Return the [x, y] coordinate for the center point of the cell that contains the specified text.  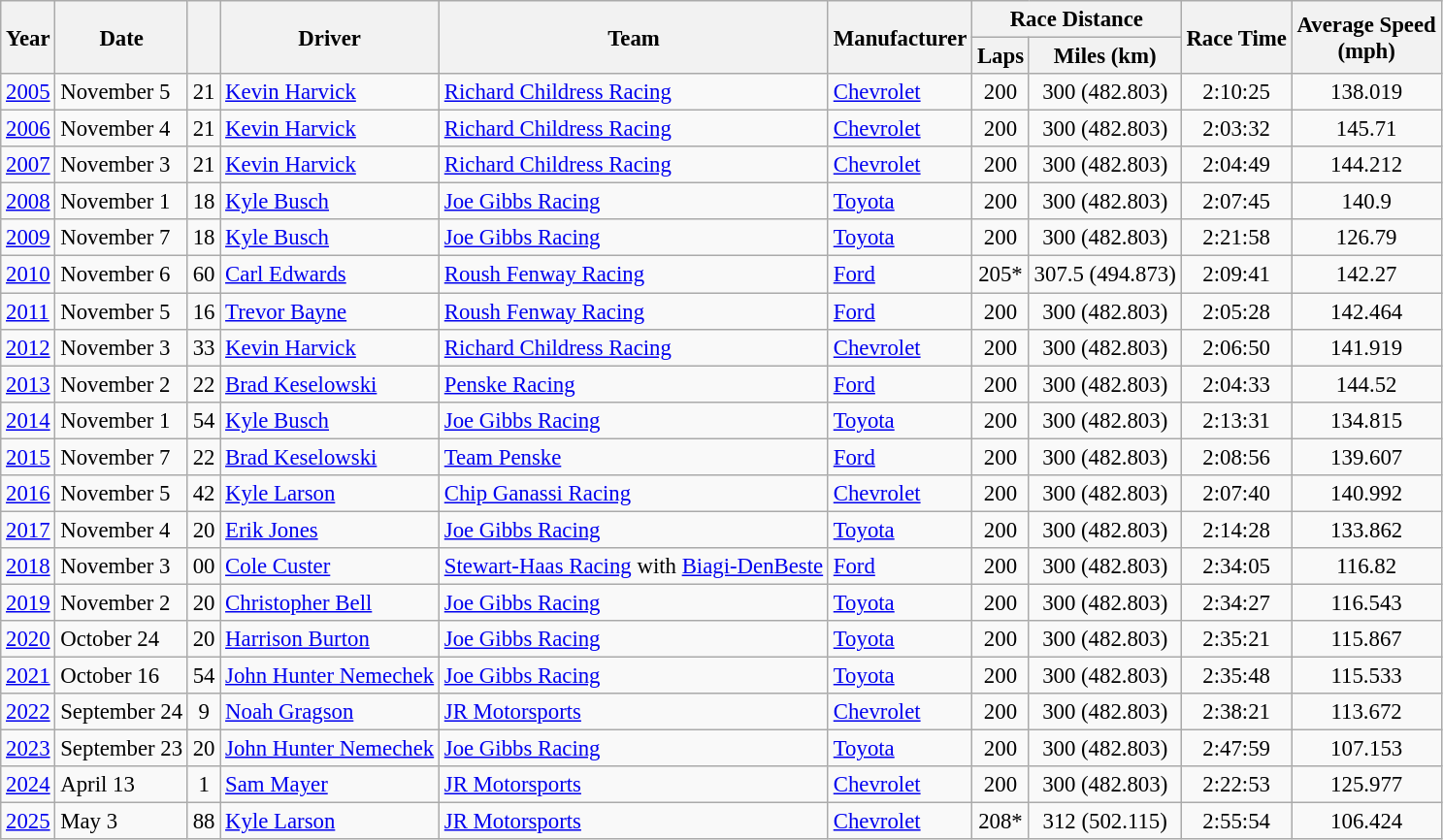
November 6 [121, 275]
Miles (km) [1104, 56]
2:55:54 [1236, 822]
144.212 [1366, 165]
00 [204, 566]
2:21:58 [1236, 238]
208* [1001, 822]
9 [204, 712]
October 24 [121, 639]
2:35:48 [1236, 676]
2011 [28, 311]
2:04:33 [1236, 384]
Harrison Burton [330, 639]
33 [204, 347]
Average Speed(mph) [1366, 37]
Erik Jones [330, 530]
Stewart-Haas Racing with Biagi-DenBeste [633, 566]
2017 [28, 530]
2015 [28, 457]
2:04:49 [1236, 165]
2012 [28, 347]
2:09:41 [1236, 275]
2:08:56 [1236, 457]
2008 [28, 202]
60 [204, 275]
2024 [28, 785]
133.862 [1366, 530]
115.867 [1366, 639]
138.019 [1366, 92]
142.464 [1366, 311]
Manufacturer [900, 37]
2:05:28 [1236, 311]
1 [204, 785]
145.71 [1366, 129]
Cole Custer [330, 566]
2:03:32 [1236, 129]
2016 [28, 494]
2014 [28, 420]
126.79 [1366, 238]
Carl Edwards [330, 275]
307.5 (494.873) [1104, 275]
2007 [28, 165]
Race Distance [1077, 19]
142.27 [1366, 275]
107.153 [1366, 749]
312 (502.115) [1104, 822]
42 [204, 494]
Sam Mayer [330, 785]
2:35:21 [1236, 639]
2021 [28, 676]
2:10:25 [1236, 92]
September 24 [121, 712]
Driver [330, 37]
October 16 [121, 676]
88 [204, 822]
2:22:53 [1236, 785]
106.424 [1366, 822]
Team Penske [633, 457]
2:06:50 [1236, 347]
September 23 [121, 749]
2018 [28, 566]
Christopher Bell [330, 602]
140.9 [1366, 202]
Race Time [1236, 37]
Trevor Bayne [330, 311]
2005 [28, 92]
2:34:05 [1236, 566]
139.607 [1366, 457]
16 [204, 311]
Year [28, 37]
2:47:59 [1236, 749]
Laps [1001, 56]
2023 [28, 749]
2019 [28, 602]
2:38:21 [1236, 712]
2022 [28, 712]
2006 [28, 129]
2025 [28, 822]
141.919 [1366, 347]
2013 [28, 384]
2:07:45 [1236, 202]
2:34:27 [1236, 602]
2:13:31 [1236, 420]
116.82 [1366, 566]
2:14:28 [1236, 530]
205* [1001, 275]
113.672 [1366, 712]
2:07:40 [1236, 494]
116.543 [1366, 602]
2010 [28, 275]
Team [633, 37]
115.533 [1366, 676]
May 3 [121, 822]
April 13 [121, 785]
Noah Gragson [330, 712]
125.977 [1366, 785]
Chip Ganassi Racing [633, 494]
144.52 [1366, 384]
2020 [28, 639]
Date [121, 37]
Penske Racing [633, 384]
134.815 [1366, 420]
2009 [28, 238]
140.992 [1366, 494]
